Capture the cell that displays the provided text and extract its [x, y] central coordinate. 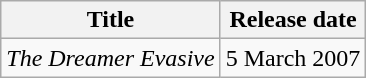
5 March 2007 [293, 58]
Release date [293, 20]
The Dreamer Evasive [110, 58]
Title [110, 20]
